Return the [x, y] coordinate for the center point of the cell that contains the specified text.  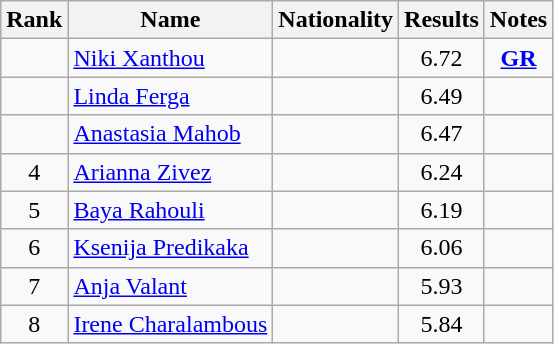
Anastasia Mahob [170, 134]
6 [34, 248]
6.47 [442, 134]
Rank [34, 20]
Name [170, 20]
6.49 [442, 96]
Nationality [336, 20]
Irene Charalambous [170, 324]
5.84 [442, 324]
6.06 [442, 248]
Anja Valant [170, 286]
Baya Rahouli [170, 210]
7 [34, 286]
Niki Xanthou [170, 58]
Ksenija Predikaka [170, 248]
5 [34, 210]
4 [34, 172]
6.72 [442, 58]
GR [518, 58]
6.24 [442, 172]
6.19 [442, 210]
Linda Ferga [170, 96]
Results [442, 20]
Arianna Zivez [170, 172]
5.93 [442, 286]
8 [34, 324]
Notes [518, 20]
